Return the [x, y] coordinate for the center point of the cell that contains the specified text.  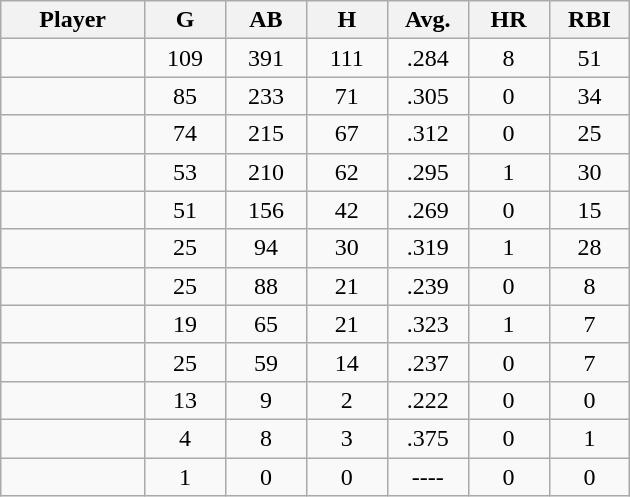
14 [346, 362]
109 [186, 58]
391 [266, 58]
13 [186, 400]
233 [266, 96]
RBI [590, 20]
59 [266, 362]
---- [428, 477]
.284 [428, 58]
.305 [428, 96]
15 [590, 210]
.237 [428, 362]
34 [590, 96]
85 [186, 96]
62 [346, 172]
71 [346, 96]
Player [73, 20]
.222 [428, 400]
AB [266, 20]
74 [186, 134]
94 [266, 248]
.269 [428, 210]
.319 [428, 248]
65 [266, 324]
53 [186, 172]
215 [266, 134]
.375 [428, 438]
67 [346, 134]
2 [346, 400]
H [346, 20]
111 [346, 58]
.323 [428, 324]
210 [266, 172]
.295 [428, 172]
Avg. [428, 20]
HR [508, 20]
3 [346, 438]
.239 [428, 286]
19 [186, 324]
42 [346, 210]
G [186, 20]
28 [590, 248]
9 [266, 400]
88 [266, 286]
.312 [428, 134]
4 [186, 438]
156 [266, 210]
